Locate the cell with the specified text and output its (X, Y) center coordinate. 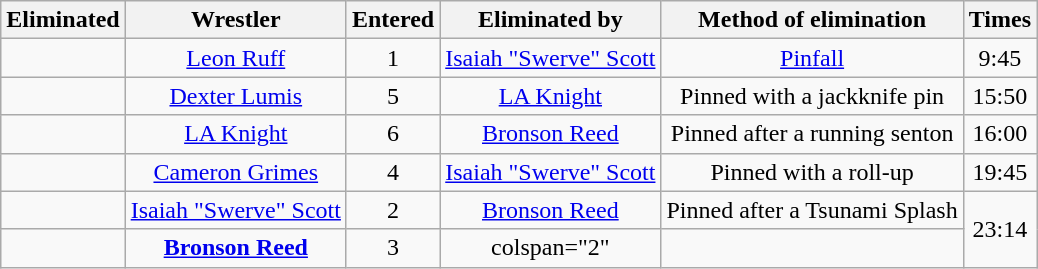
Pinfall (812, 58)
4 (392, 172)
Times (1000, 20)
Eliminated by (550, 20)
Dexter Lumis (236, 96)
Pinned after a running senton (812, 134)
23:14 (1000, 229)
1 (392, 58)
6 (392, 134)
Pinned with a roll-up (812, 172)
9:45 (1000, 58)
Wrestler (236, 20)
Eliminated (63, 20)
3 (392, 248)
colspan="2" (550, 248)
5 (392, 96)
15:50 (1000, 96)
Leon Ruff (236, 58)
Pinned with a jackknife pin (812, 96)
16:00 (1000, 134)
Entered (392, 20)
Pinned after a Tsunami Splash (812, 210)
Method of elimination (812, 20)
2 (392, 210)
19:45 (1000, 172)
Cameron Grimes (236, 172)
